Provide the [x, y] coordinate of the cell's center where the given text is located.  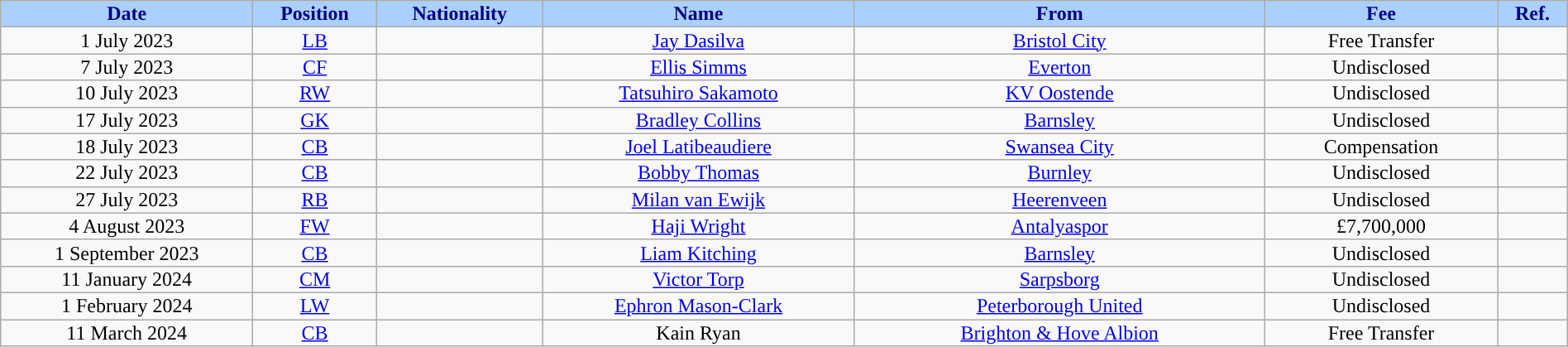
Haji Wright [698, 226]
Date [127, 14]
CF [315, 67]
Position [315, 14]
Burnley [1060, 173]
Liam Kitching [698, 253]
Swansea City [1060, 147]
Peterborough United [1060, 306]
1 September 2023 [127, 253]
From [1060, 14]
Joel Latibeaudiere [698, 147]
RW [315, 94]
RB [315, 200]
FW [315, 226]
Fee [1381, 14]
LW [315, 306]
Heerenveen [1060, 200]
Ref. [1533, 14]
Ellis Simms [698, 67]
Kain Ryan [698, 333]
10 July 2023 [127, 94]
22 July 2023 [127, 173]
Antalyaspor [1060, 226]
18 July 2023 [127, 147]
Bradley Collins [698, 120]
Victor Torp [698, 279]
KV Oostende [1060, 94]
LB [315, 41]
Milan van Ewijk [698, 200]
Nationality [460, 14]
Jay Dasilva [698, 41]
GK [315, 120]
Everton [1060, 67]
4 August 2023 [127, 226]
17 July 2023 [127, 120]
Tatsuhiro Sakamoto [698, 94]
£7,700,000 [1381, 226]
1 July 2023 [127, 41]
CM [315, 279]
Sarpsborg [1060, 279]
1 February 2024 [127, 306]
Name [698, 14]
Ephron Mason-Clark [698, 306]
27 July 2023 [127, 200]
7 July 2023 [127, 67]
Bristol City [1060, 41]
11 March 2024 [127, 333]
11 January 2024 [127, 279]
Bobby Thomas [698, 173]
Brighton & Hove Albion [1060, 333]
Compensation [1381, 147]
